Return the (X, Y) coordinate for the center point of the cell that contains the specified text.  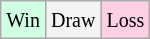
Loss (126, 20)
Win (24, 20)
Draw (72, 20)
